Search for the cell housing the specified text and yield its (x, y) center coordinate. 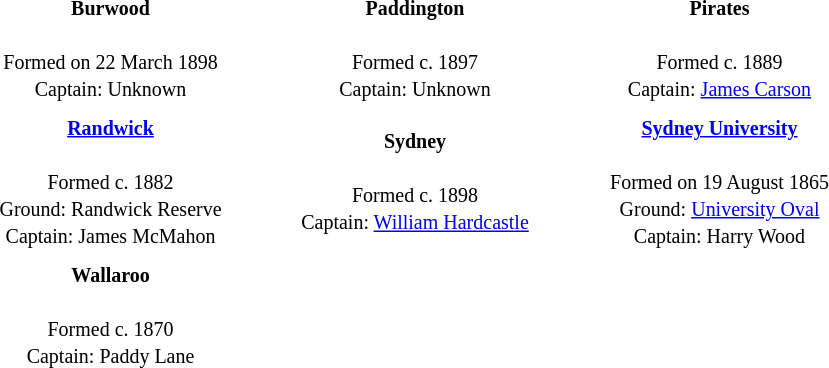
SydneyFormed c. 1898 Captain: William Hardcastle (415, 181)
